Return (X, Y) of the center of cell containing provided text 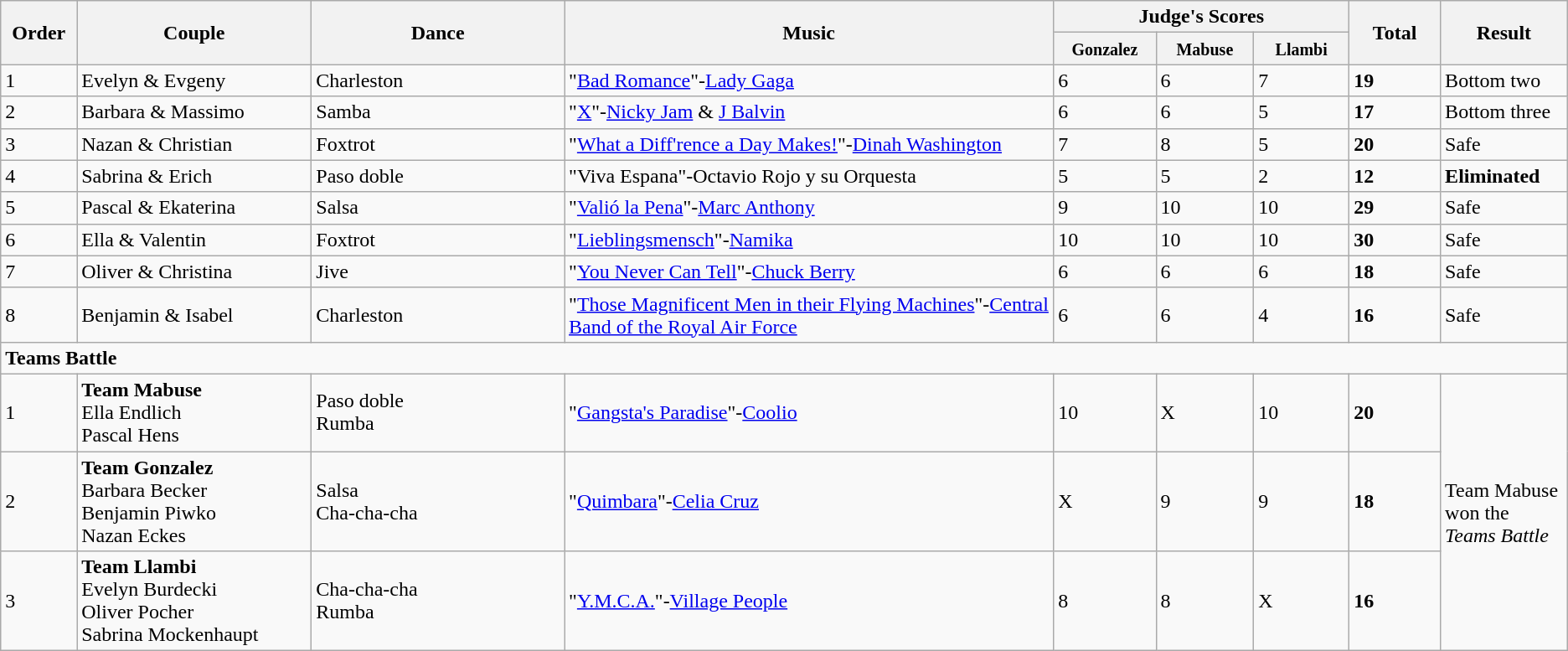
Order (39, 33)
"Lieblingsmensch"-Namika (809, 240)
Bottom two (1504, 80)
17 (1395, 112)
"Bad Romance"-Lady Gaga (809, 80)
Team Mabuse won the Teams Battle (1504, 512)
Ella & Valentin (194, 240)
29 (1395, 208)
"What a Diff'rence a Day Makes!"-Dinah Washington (809, 144)
Team LlambiEvelyn BurdeckiOliver PocherSabrina Mockenhaupt (194, 602)
Sabrina & Erich (194, 176)
"Gangsta's Paradise"-Coolio (809, 412)
Salsa (438, 208)
Team GonzalezBarbara BeckerBenjamin PiwkoNazan Eckes (194, 501)
"X"-Nicky Jam & J Balvin (809, 112)
Barbara & Massimo (194, 112)
19 (1395, 80)
Dance (438, 33)
Paso doble (438, 176)
30 (1395, 240)
Nazan & Christian (194, 144)
"Y.M.C.A."-Village People (809, 602)
Couple (194, 33)
"Quimbara"-Celia Cruz (809, 501)
Result (1504, 33)
Samba (438, 112)
Bottom three (1504, 112)
"You Never Can Tell"-Chuck Berry (809, 271)
Llambi (1302, 49)
Gonzalez (1105, 49)
Mabuse (1204, 49)
Pascal & Ekaterina (194, 208)
Oliver & Christina (194, 271)
12 (1395, 176)
Music (809, 33)
Benjamin & Isabel (194, 315)
Jive (438, 271)
"Those Magnificent Men in their Flying Machines"-Central Band of the Royal Air Force (809, 315)
Teams Battle (784, 358)
SalsaCha-cha-cha (438, 501)
Team MabuseElla EndlichPascal Hens (194, 412)
Judge's Scores (1201, 17)
Paso dobleRumba (438, 412)
"Viva Espana"-Octavio Rojo y su Orquesta (809, 176)
"Valió la Pena"-Marc Anthony (809, 208)
Evelyn & Evgeny (194, 80)
Eliminated (1504, 176)
Cha-cha-chaRumba (438, 602)
Total (1395, 33)
